Determine the [X, Y] coordinate at the center of the cell enclosing the given text.  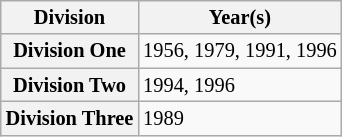
Division Three [70, 118]
Division [70, 17]
1994, 1996 [240, 85]
Division One [70, 51]
Division Two [70, 85]
1956, 1979, 1991, 1996 [240, 51]
Year(s) [240, 17]
1989 [240, 118]
